Return (x, y) of the center of cell containing provided text 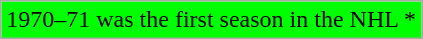
1970–71 was the first season in the NHL * (212, 20)
